Locate the cell with the specified text and output its [x, y] center coordinate. 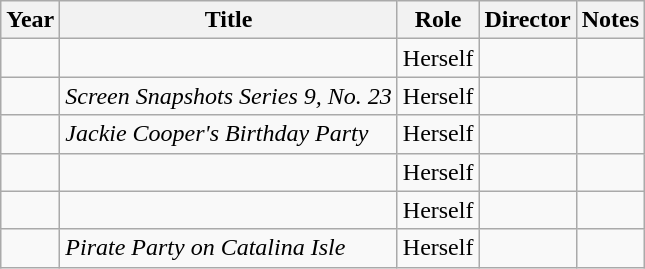
Jackie Cooper's Birthday Party [228, 134]
Title [228, 20]
Notes [610, 20]
Screen Snapshots Series 9, No. 23 [228, 96]
Role [438, 20]
Director [528, 20]
Year [30, 20]
Pirate Party on Catalina Isle [228, 248]
